Extract the [x, y] coordinate from the center of the cell holding the provided text.  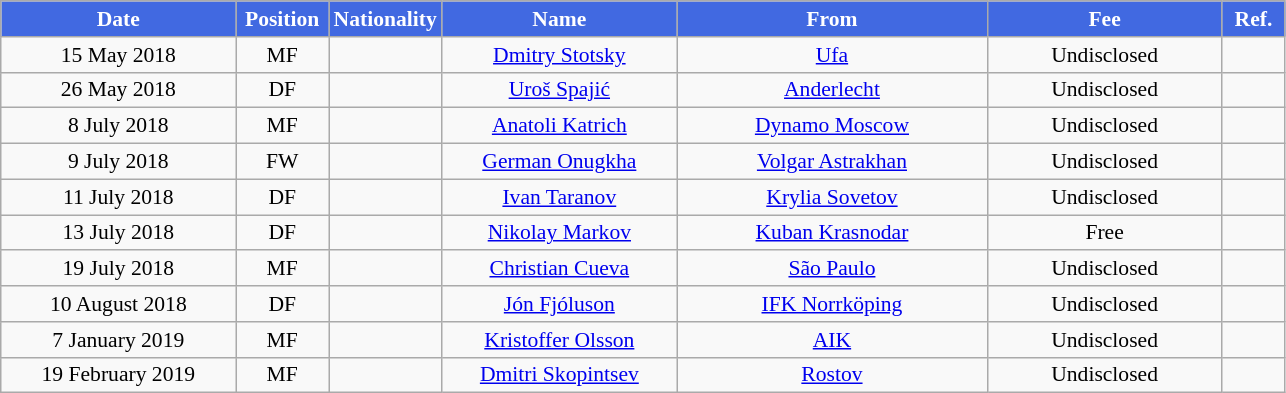
Anatoli Katrich [560, 126]
Fee [1104, 19]
26 May 2018 [118, 90]
10 August 2018 [118, 304]
Uroš Spajić [560, 90]
Volgar Astrakhan [832, 162]
FW [282, 162]
IFK Norrköping [832, 304]
15 May 2018 [118, 55]
Nationality [384, 19]
Krylia Sovetov [832, 197]
Kristoffer Olsson [560, 340]
Ivan Taranov [560, 197]
Dmitri Skopintsev [560, 375]
Position [282, 19]
Date [118, 19]
7 January 2019 [118, 340]
São Paulo [832, 269]
From [832, 19]
Free [1104, 233]
19 July 2018 [118, 269]
8 July 2018 [118, 126]
Dmitry Stotsky [560, 55]
Christian Cueva [560, 269]
Jón Fjóluson [560, 304]
Nikolay Markov [560, 233]
Anderlecht [832, 90]
Name [560, 19]
9 July 2018 [118, 162]
Ufa [832, 55]
German Onugkha [560, 162]
Kuban Krasnodar [832, 233]
Dynamo Moscow [832, 126]
Rostov [832, 375]
11 July 2018 [118, 197]
AIK [832, 340]
19 February 2019 [118, 375]
Ref. [1254, 19]
13 July 2018 [118, 233]
